From the cell containing the given text, extract its center point as (x, y) coordinate. 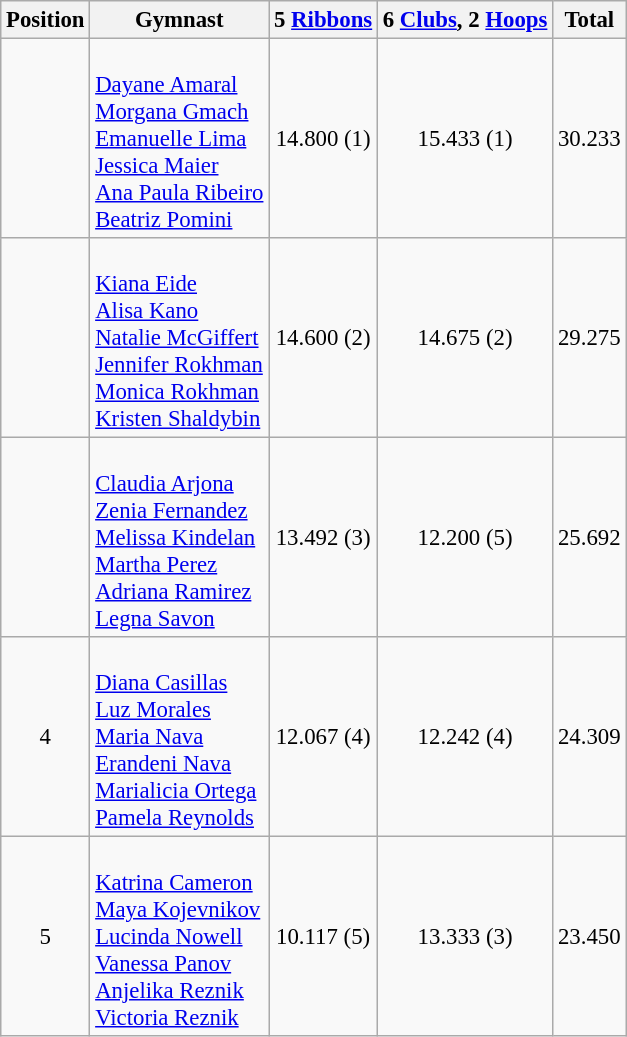
Position (46, 20)
13.492 (3) (324, 538)
Gymnast (180, 20)
5 Ribbons (324, 20)
Diana Casillas Luz Morales Maria Nava Erandeni Nava Marialicia Ortega Pamela Reynolds (180, 737)
14.800 (1) (324, 139)
12.067 (4) (324, 737)
Claudia ArjonaZenia FernandezMelissa KindelanMartha PerezAdriana RamirezLegna Savon (180, 538)
24.309 (590, 737)
Dayane AmaralMorgana GmachEmanuelle LimaJessica MaierAna Paula RibeiroBeatriz Pomini (180, 139)
14.600 (2) (324, 338)
29.275 (590, 338)
Total (590, 20)
Kiana EideAlisa KanoNatalie McGiffertJennifer RokhmanMonica RokhmanKristen Shaldybin (180, 338)
12.242 (4) (464, 737)
23.450 (590, 937)
30.233 (590, 139)
4 (46, 737)
10.117 (5) (324, 937)
5 (46, 937)
6 Clubs, 2 Hoops (464, 20)
15.433 (1) (464, 139)
12.200 (5) (464, 538)
14.675 (2) (464, 338)
25.692 (590, 538)
13.333 (3) (464, 937)
Katrina Cameron Maya Kojevnikov Lucinda Nowell Vanessa Panov Anjelika Reznik Victoria Reznik (180, 937)
